Pinpoint the cell where the given text exists, returning its (X, Y) midpoint coordinate. 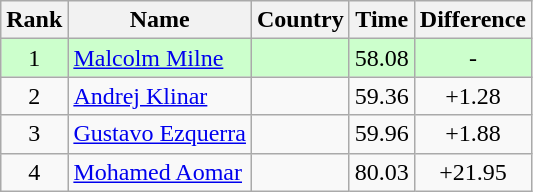
+1.88 (472, 134)
+1.28 (472, 96)
Andrej Klinar (160, 96)
Malcolm Milne (160, 58)
Difference (472, 20)
1 (34, 58)
Gustavo Ezquerra (160, 134)
Time (382, 20)
80.03 (382, 172)
+21.95 (472, 172)
Name (160, 20)
- (472, 58)
2 (34, 96)
4 (34, 172)
Country (301, 20)
58.08 (382, 58)
Rank (34, 20)
59.96 (382, 134)
59.36 (382, 96)
Mohamed Aomar (160, 172)
3 (34, 134)
